Scan for the cell matching the given text and deliver its [x, y] coordinate at center. 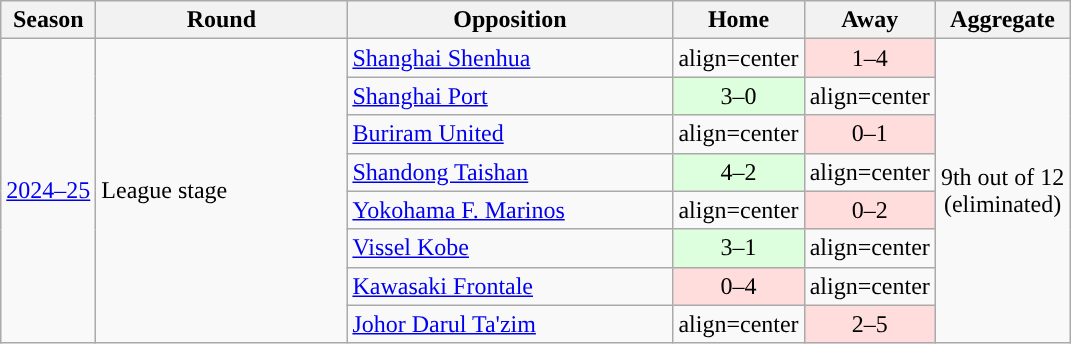
0–4 [738, 286]
Shanghai Shenhua [510, 58]
3–1 [738, 248]
Round [222, 20]
Opposition [510, 20]
1–4 [870, 58]
League stage [222, 191]
Buriram United [510, 134]
Johor Darul Ta'zim [510, 324]
Shanghai Port [510, 96]
Away [870, 20]
3–0 [738, 96]
Shandong Taishan [510, 172]
0–1 [870, 134]
9th out of 12(eliminated) [1002, 191]
4–2 [738, 172]
Aggregate [1002, 20]
Yokohama F. Marinos [510, 210]
0–2 [870, 210]
Kawasaki Frontale [510, 286]
2024–25 [48, 191]
Vissel Kobe [510, 248]
2–5 [870, 324]
Season [48, 20]
Home [738, 20]
